From the cell containing the given text, extract its center point as [x, y] coordinate. 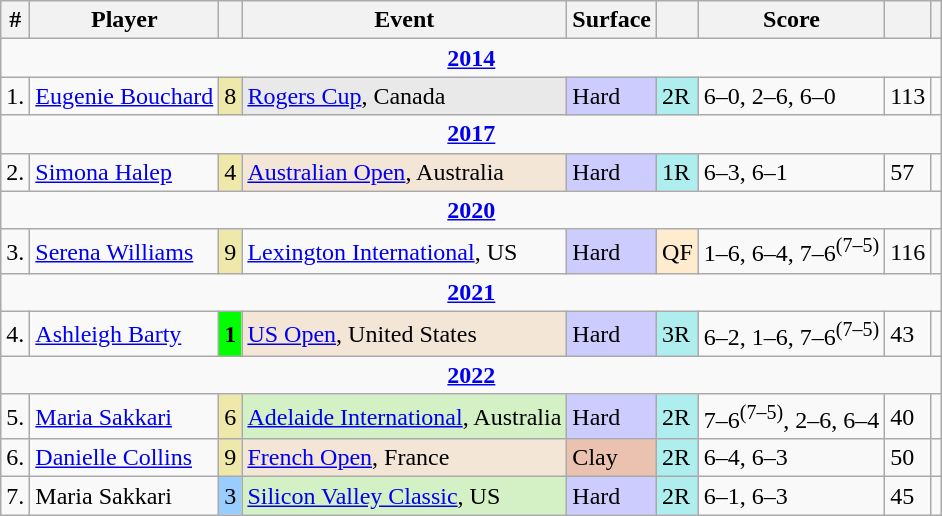
Simona Halep [124, 172]
Score [791, 20]
116 [908, 252]
50 [908, 458]
3. [16, 252]
43 [908, 334]
3R [678, 334]
4 [230, 172]
Danielle Collins [124, 458]
3 [230, 496]
Surface [612, 20]
Eugenie Bouchard [124, 96]
6–4, 6–3 [791, 458]
6. [16, 458]
Rogers Cup, Canada [404, 96]
1R [678, 172]
Silicon Valley Classic, US [404, 496]
# [16, 20]
Event [404, 20]
7. [16, 496]
1. [16, 96]
2022 [472, 375]
Ashleigh Barty [124, 334]
1 [230, 334]
45 [908, 496]
Serena Williams [124, 252]
US Open, United States [404, 334]
Australian Open, Australia [404, 172]
2014 [472, 58]
8 [230, 96]
6–1, 6–3 [791, 496]
5. [16, 416]
4. [16, 334]
French Open, France [404, 458]
Lexington International, US [404, 252]
Clay [612, 458]
113 [908, 96]
1–6, 6–4, 7–6(7–5) [791, 252]
2021 [472, 293]
2017 [472, 134]
40 [908, 416]
Adelaide International, Australia [404, 416]
57 [908, 172]
2. [16, 172]
6–0, 2–6, 6–0 [791, 96]
6 [230, 416]
6–2, 1–6, 7–6(7–5) [791, 334]
Player [124, 20]
7–6(7–5), 2–6, 6–4 [791, 416]
6–3, 6–1 [791, 172]
2020 [472, 210]
QF [678, 252]
